Extract the (X, Y) coordinate from the center of the cell holding the provided text.  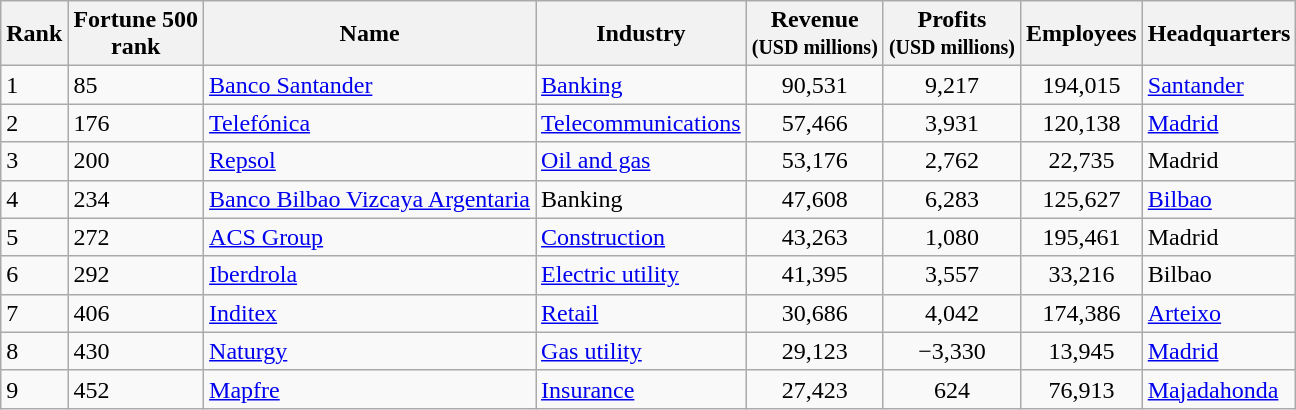
53,176 (814, 161)
−3,330 (952, 351)
272 (136, 237)
5 (34, 237)
Repsol (370, 161)
Gas utility (642, 351)
Profits(USD millions) (952, 34)
292 (136, 275)
1,080 (952, 237)
1 (34, 85)
Inditex (370, 313)
ACS Group (370, 237)
85 (136, 85)
Majadahonda (1219, 389)
430 (136, 351)
27,423 (814, 389)
234 (136, 199)
120,138 (1082, 123)
Electric utility (642, 275)
Banco Santander (370, 85)
Iberdrola (370, 275)
174,386 (1082, 313)
4,042 (952, 313)
Employees (1082, 34)
9,217 (952, 85)
6 (34, 275)
Construction (642, 237)
Telecommunications (642, 123)
Santander (1219, 85)
Naturgy (370, 351)
33,216 (1082, 275)
200 (136, 161)
176 (136, 123)
22,735 (1082, 161)
194,015 (1082, 85)
2 (34, 123)
57,466 (814, 123)
Arteixo (1219, 313)
3,931 (952, 123)
7 (34, 313)
3,557 (952, 275)
4 (34, 199)
30,686 (814, 313)
624 (952, 389)
452 (136, 389)
Revenue(USD millions) (814, 34)
Banco Bilbao Vizcaya Argentaria (370, 199)
2,762 (952, 161)
Insurance (642, 389)
Mapfre (370, 389)
Telefónica (370, 123)
76,913 (1082, 389)
Headquarters (1219, 34)
Retail (642, 313)
13,945 (1082, 351)
43,263 (814, 237)
47,608 (814, 199)
8 (34, 351)
6,283 (952, 199)
125,627 (1082, 199)
406 (136, 313)
90,531 (814, 85)
Fortune 500rank (136, 34)
195,461 (1082, 237)
29,123 (814, 351)
3 (34, 161)
Oil and gas (642, 161)
Rank (34, 34)
Name (370, 34)
9 (34, 389)
41,395 (814, 275)
Industry (642, 34)
